Identify which cell holds the provided text, then report its (X, Y) central coordinate. 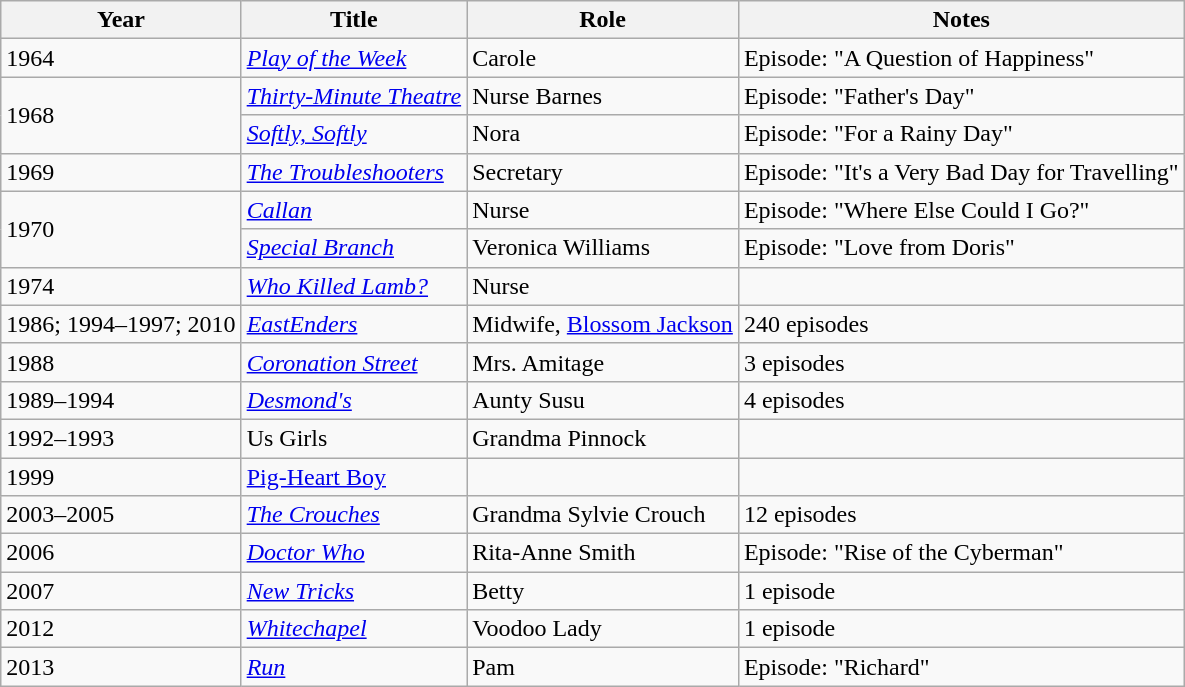
Play of the Week (354, 58)
2012 (121, 629)
2006 (121, 553)
Callan (354, 210)
Aunty Susu (603, 400)
Whitechapel (354, 629)
Pig-Heart Boy (354, 477)
1992–1993 (121, 438)
Betty (603, 591)
1964 (121, 58)
1988 (121, 362)
Nora (603, 134)
Midwife, Blossom Jackson (603, 324)
Grandma Sylvie Crouch (603, 515)
Episode: "Richard" (961, 667)
Episode: "A Question of Happiness" (961, 58)
Pam (603, 667)
The Troubleshooters (354, 172)
Special Branch (354, 248)
Nurse Barnes (603, 96)
1970 (121, 229)
3 episodes (961, 362)
12 episodes (961, 515)
240 episodes (961, 324)
2013 (121, 667)
Coronation Street (354, 362)
Rita-Anne Smith (603, 553)
Who Killed Lamb? (354, 286)
Thirty-Minute Theatre (354, 96)
Title (354, 20)
The Crouches (354, 515)
EastEnders (354, 324)
1986; 1994–1997; 2010 (121, 324)
Episode: "Rise of the Cyberman" (961, 553)
Doctor Who (354, 553)
Episode: "For a Rainy Day" (961, 134)
1999 (121, 477)
New Tricks (354, 591)
1989–1994 (121, 400)
Year (121, 20)
Voodoo Lady (603, 629)
1968 (121, 115)
Us Girls (354, 438)
Episode: "Where Else Could I Go?" (961, 210)
Carole (603, 58)
1974 (121, 286)
Grandma Pinnock (603, 438)
4 episodes (961, 400)
Secretary (603, 172)
2007 (121, 591)
2003–2005 (121, 515)
1969 (121, 172)
Desmond's (354, 400)
Role (603, 20)
Softly, Softly (354, 134)
Notes (961, 20)
Veronica Williams (603, 248)
Episode: "Father's Day" (961, 96)
Run (354, 667)
Episode: "Love from Doris" (961, 248)
Mrs. Amitage (603, 362)
Episode: "It's a Very Bad Day for Travelling" (961, 172)
